Locate the cell with the specified text and output its [X, Y] center coordinate. 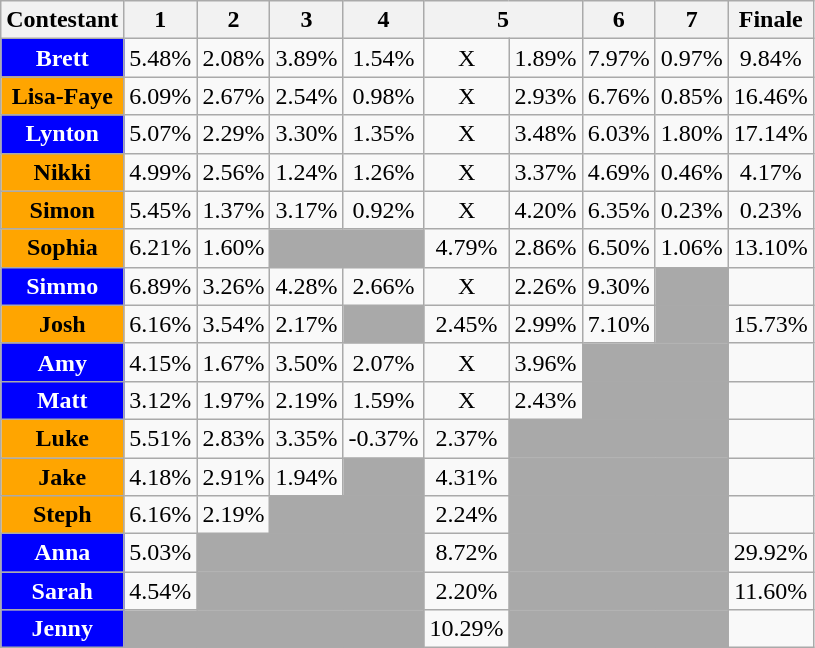
2.26% [546, 286]
1.54% [384, 58]
3 [306, 20]
Luke [62, 438]
3.89% [306, 58]
Josh [62, 324]
Nikki [62, 172]
1 [160, 20]
2.29% [234, 134]
Sarah [62, 591]
Anna [62, 553]
Lisa-Faye [62, 96]
Brett [62, 58]
1.06% [692, 248]
5.48% [160, 58]
2.08% [234, 58]
5.51% [160, 438]
3.96% [546, 362]
Finale [770, 20]
1.35% [384, 134]
5.03% [160, 553]
6 [618, 20]
4 [384, 20]
29.92% [770, 553]
Contestant [62, 20]
8.72% [466, 553]
4.17% [770, 172]
5.07% [160, 134]
6.03% [618, 134]
2.93% [546, 96]
2.67% [234, 96]
Matt [62, 400]
10.29% [466, 629]
-0.37% [384, 438]
7.97% [618, 58]
15.73% [770, 324]
2.17% [306, 324]
5 [503, 20]
2.56% [234, 172]
2.43% [546, 400]
3.12% [160, 400]
6.09% [160, 96]
Jenny [62, 629]
1.94% [306, 477]
2.83% [234, 438]
0.97% [692, 58]
3.48% [546, 134]
4.54% [160, 591]
4.69% [618, 172]
2.66% [384, 286]
1.60% [234, 248]
3.54% [234, 324]
3.37% [546, 172]
1.37% [234, 210]
7 [692, 20]
Simon [62, 210]
2.07% [384, 362]
6.76% [618, 96]
2.24% [466, 515]
4.18% [160, 477]
0.85% [692, 96]
4.20% [546, 210]
1.26% [384, 172]
6.35% [618, 210]
3.35% [306, 438]
5.45% [160, 210]
Amy [62, 362]
Steph [62, 515]
4.31% [466, 477]
2.86% [546, 248]
Sophia [62, 248]
6.21% [160, 248]
Simmo [62, 286]
2.37% [466, 438]
3.17% [306, 210]
4.79% [466, 248]
4.99% [160, 172]
9.84% [770, 58]
16.46% [770, 96]
2.54% [306, 96]
Lynton [62, 134]
4.15% [160, 362]
1.59% [384, 400]
3.50% [306, 362]
0.46% [692, 172]
1.24% [306, 172]
1.67% [234, 362]
1.97% [234, 400]
1.89% [546, 58]
3.26% [234, 286]
17.14% [770, 134]
6.50% [618, 248]
6.89% [160, 286]
2.45% [466, 324]
2 [234, 20]
2.91% [234, 477]
Jake [62, 477]
1.80% [692, 134]
11.60% [770, 591]
4.28% [306, 286]
7.10% [618, 324]
2.99% [546, 324]
3.30% [306, 134]
13.10% [770, 248]
9.30% [618, 286]
0.92% [384, 210]
0.98% [384, 96]
2.20% [466, 591]
